Identify which cell holds the provided text, then report its (x, y) central coordinate. 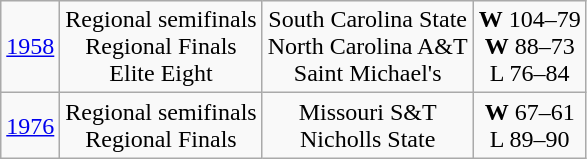
1958 (30, 47)
1976 (30, 126)
Missouri S&TNicholls State (368, 126)
Regional semifinalsRegional Finals (161, 126)
W 104–79W 88–73L 76–84 (530, 47)
South Carolina StateNorth Carolina A&TSaint Michael's (368, 47)
W 67–61L 89–90 (530, 126)
Regional semifinalsRegional FinalsElite Eight (161, 47)
